Search for the cell housing the specified text and yield its [x, y] center coordinate. 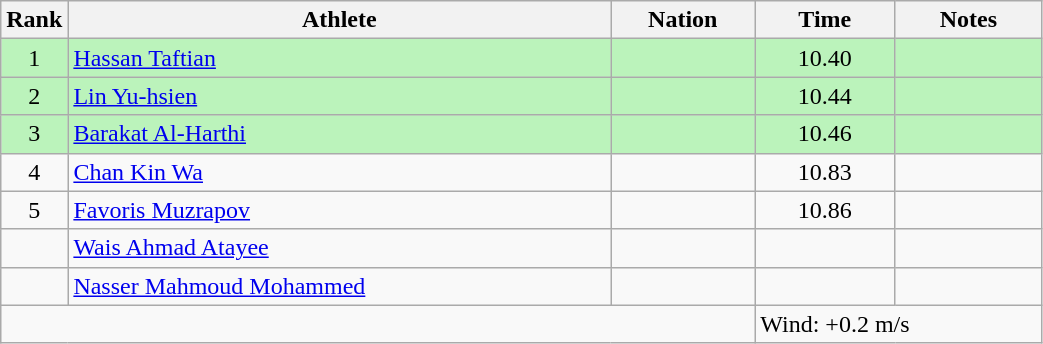
5 [34, 210]
Nasser Mahmoud Mohammed [340, 286]
Time [825, 20]
Athlete [340, 20]
Barakat Al-Harthi [340, 134]
Wind: +0.2 m/s [898, 324]
Lin Yu-hsien [340, 96]
10.44 [825, 96]
10.46 [825, 134]
Nation [683, 20]
2 [34, 96]
Favoris Muzrapov [340, 210]
Hassan Taftian [340, 58]
4 [34, 172]
1 [34, 58]
Wais Ahmad Atayee [340, 248]
3 [34, 134]
Chan Kin Wa [340, 172]
10.40 [825, 58]
10.86 [825, 210]
Rank [34, 20]
10.83 [825, 172]
Notes [968, 20]
